Find where the given text appears and provide that cell's center as [X, Y] coordinate. 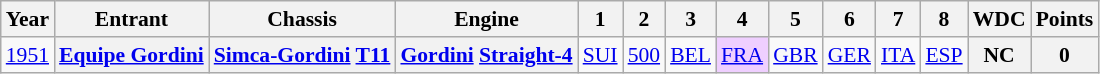
SUI [600, 55]
1 [600, 19]
5 [796, 19]
6 [850, 19]
Chassis [302, 19]
0 [1065, 55]
GER [850, 55]
FRA [742, 55]
Engine [486, 19]
ITA [898, 55]
7 [898, 19]
1951 [28, 55]
WDC [1000, 19]
ESP [944, 55]
Gordini Straight-4 [486, 55]
2 [644, 19]
NC [1000, 55]
Simca-Gordini T11 [302, 55]
8 [944, 19]
500 [644, 55]
3 [690, 19]
Year [28, 19]
Entrant [132, 19]
GBR [796, 55]
Points [1065, 19]
BEL [690, 55]
Equipe Gordini [132, 55]
4 [742, 19]
